Capture the cell that displays the provided text and extract its (X, Y) central coordinate. 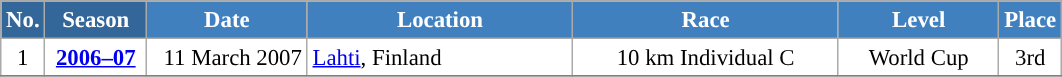
Date (228, 20)
Place (1030, 20)
Level (918, 20)
Race (706, 20)
1 (23, 58)
World Cup (918, 58)
11 March 2007 (228, 58)
Lahti, Finland (440, 58)
Location (440, 20)
10 km Individual C (706, 58)
No. (23, 20)
2006–07 (96, 58)
Season (96, 20)
3rd (1030, 58)
